Return the [X, Y] coordinate for the center point of the cell that contains the specified text.  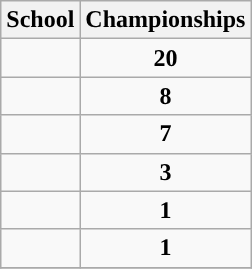
3 [166, 172]
7 [166, 134]
Championships [166, 20]
20 [166, 58]
School [40, 20]
8 [166, 96]
